Return the [X, Y] coordinate for the center point of the cell that contains the specified text.  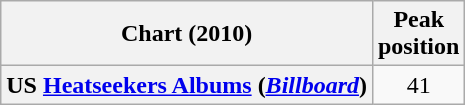
Peakposition [418, 34]
Chart (2010) [187, 34]
41 [418, 85]
US Heatseekers Albums (Billboard) [187, 85]
